From the cell containing the given text, extract its center point as (x, y) coordinate. 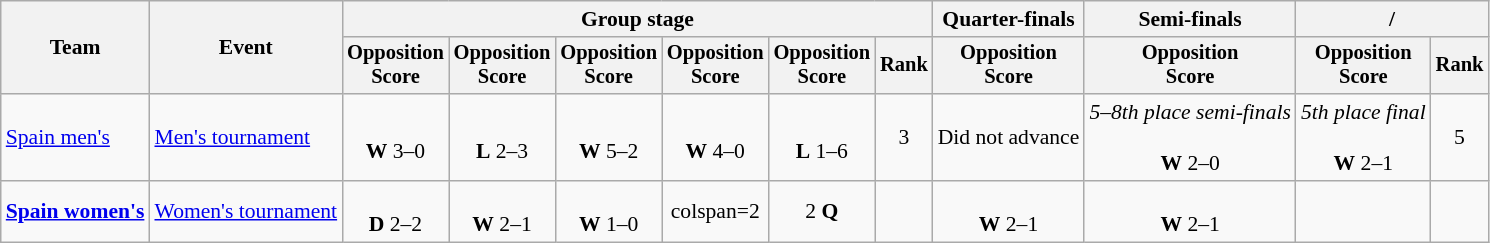
Quarter-finals (1009, 19)
Did not advance (1009, 138)
W 4–0 (716, 138)
Men's tournament (246, 138)
2 Q (822, 212)
5th place finalW 2–1 (1364, 138)
Semi-finals (1190, 19)
Spain men's (76, 138)
W 1–0 (608, 212)
Event (246, 48)
Group stage (638, 19)
colspan=2 (716, 212)
L 2–3 (502, 138)
W 5–2 (608, 138)
W 3–0 (396, 138)
D 2–2 (396, 212)
Team (76, 48)
/ (1392, 19)
3 (904, 138)
5 (1460, 138)
5–8th place semi-finalsW 2–0 (1190, 138)
Women's tournament (246, 212)
L 1–6 (822, 138)
Spain women's (76, 212)
